Identify which cell holds the provided text, then report its [X, Y] central coordinate. 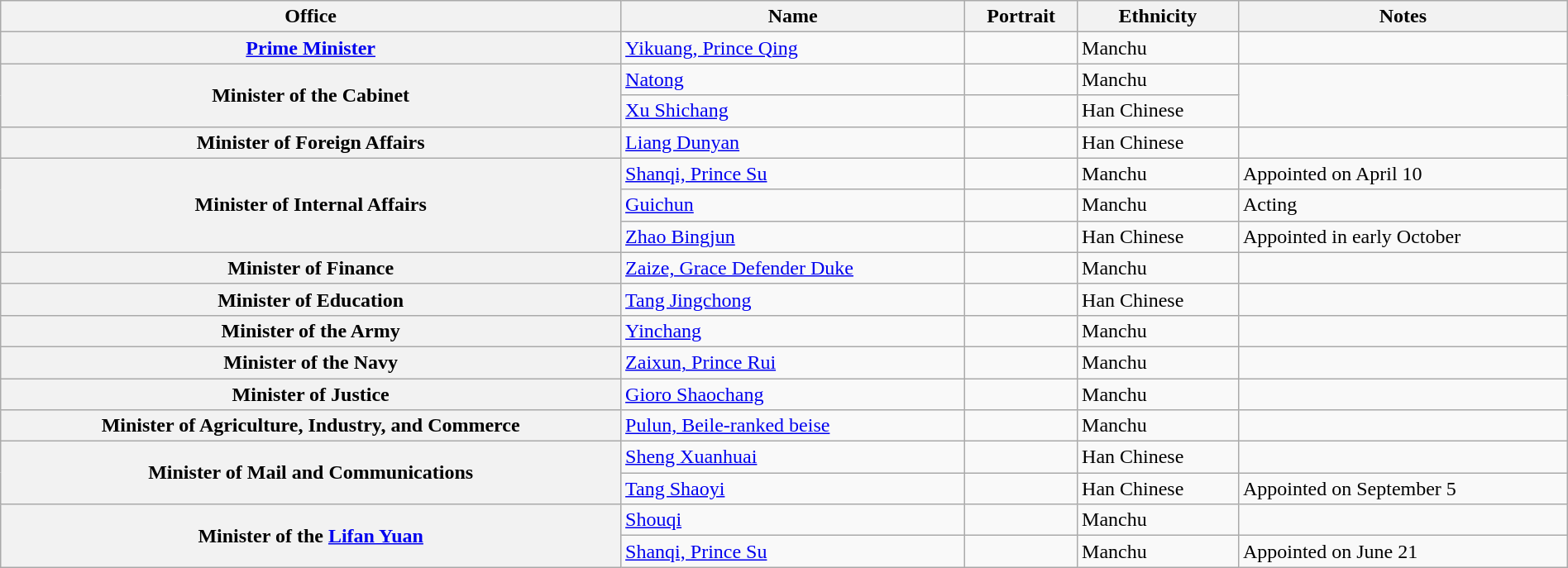
Guichun [793, 205]
Gioro Shaochang [793, 394]
Minister of Finance [311, 268]
Minister of Mail and Communications [311, 473]
Office [311, 17]
Ethnicity [1158, 17]
Acting [1403, 205]
Zaize, Grace Defender Duke [793, 268]
Portrait [1021, 17]
Minister of Agriculture, Industry, and Commerce [311, 426]
Appointed in early October [1403, 236]
Minister of Foreign Affairs [311, 142]
Tang Jingchong [793, 299]
Appointed on September 5 [1403, 489]
Minister of the Army [311, 331]
Yinchang [793, 331]
Liang Dunyan [793, 142]
Xu Shichang [793, 111]
Name [793, 17]
Appointed on June 21 [1403, 551]
Zhao Bingjun [793, 236]
Minister of the Lifan Yuan [311, 536]
Prime Minister [311, 48]
Tang Shaoyi [793, 489]
Minister of Education [311, 299]
Yikuang, Prince Qing [793, 48]
Minister of the Cabinet [311, 95]
Zaixun, Prince Rui [793, 362]
Sheng Xuanhuai [793, 457]
Minister of Internal Affairs [311, 205]
Minister of the Navy [311, 362]
Natong [793, 79]
Minister of Justice [311, 394]
Notes [1403, 17]
Appointed on April 10 [1403, 174]
Shouqi [793, 520]
Pulun, Beile-ranked beise [793, 426]
